Provide the [x, y] coordinate of the cell's center where the given text is located.  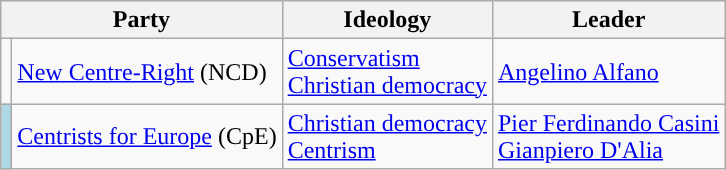
Party [142, 20]
Leader [608, 20]
New Centre-Right (NCD) [147, 72]
Christian democracyCentrism [387, 136]
Centrists for Europe (CpE) [147, 136]
Pier Ferdinando CasiniGianpiero D'Alia [608, 136]
Ideology [387, 20]
ConservatismChristian democracy [387, 72]
Angelino Alfano [608, 72]
